Identify which cell holds the provided text, then report its [x, y] central coordinate. 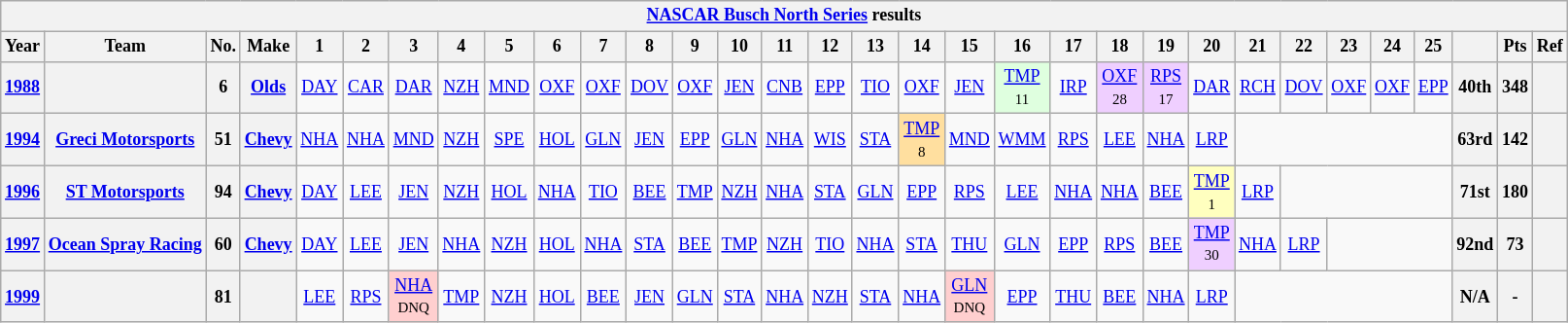
WMM [1022, 140]
Team [124, 47]
13 [875, 47]
94 [223, 192]
TMP1 [1212, 192]
1988 [23, 88]
19 [1166, 47]
24 [1393, 47]
RPS17 [1166, 88]
25 [1433, 47]
Pts [1516, 47]
RCH [1258, 88]
IRP [1074, 88]
81 [223, 297]
NASCAR Busch North Series results [784, 16]
23 [1348, 47]
71st [1475, 192]
SPE [509, 140]
142 [1516, 140]
1996 [23, 192]
Greci Motorsports [124, 140]
348 [1516, 88]
92nd [1475, 244]
No. [223, 47]
12 [830, 47]
22 [1304, 47]
- [1516, 297]
17 [1074, 47]
TMP11 [1022, 88]
TMP30 [1212, 244]
CNB [785, 88]
7 [603, 47]
Make [268, 47]
GLNDNQ [970, 297]
3 [414, 47]
Ocean Spray Racing [124, 244]
1994 [23, 140]
51 [223, 140]
4 [461, 47]
5 [509, 47]
Ref [1550, 47]
OXF28 [1120, 88]
40th [1475, 88]
CAR [366, 88]
20 [1212, 47]
63rd [1475, 140]
11 [785, 47]
18 [1120, 47]
8 [650, 47]
16 [1022, 47]
14 [922, 47]
1999 [23, 297]
NHADNQ [414, 297]
TMP8 [922, 140]
60 [223, 244]
Year [23, 47]
2 [366, 47]
9 [695, 47]
15 [970, 47]
180 [1516, 192]
10 [739, 47]
WIS [830, 140]
73 [1516, 244]
Olds [268, 88]
21 [1258, 47]
1997 [23, 244]
N/A [1475, 297]
1 [320, 47]
ST Motorsports [124, 192]
